For the text-containing cell, return its midpoint in [x, y] coordinate format. 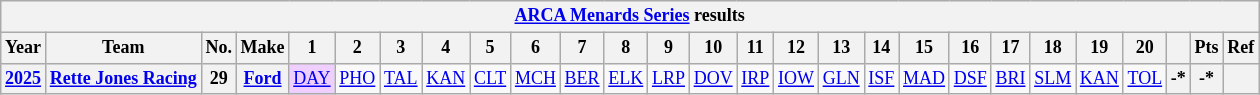
LRP [669, 78]
4 [446, 48]
ARCA Menards Series results [630, 16]
13 [841, 48]
IOW [796, 78]
6 [536, 48]
No. [218, 48]
19 [1100, 48]
GLN [841, 78]
10 [713, 48]
7 [582, 48]
9 [669, 48]
12 [796, 48]
MCH [536, 78]
DOV [713, 78]
TAL [401, 78]
ELK [626, 78]
CLT [490, 78]
MAD [924, 78]
Rette Jones Racing [123, 78]
1 [312, 48]
BER [582, 78]
Ford [262, 78]
5 [490, 48]
14 [882, 48]
Team [123, 48]
2 [358, 48]
Pts [1206, 48]
Ref [1241, 48]
29 [218, 78]
ISF [882, 78]
8 [626, 48]
16 [970, 48]
11 [756, 48]
3 [401, 48]
Year [24, 48]
SLM [1053, 78]
Make [262, 48]
DSF [970, 78]
18 [1053, 48]
20 [1144, 48]
17 [1010, 48]
IRP [756, 78]
BRI [1010, 78]
PHO [358, 78]
2025 [24, 78]
DAY [312, 78]
15 [924, 48]
TOL [1144, 78]
